Provide the [x, y] coordinate of the cell's center where the given text is located.  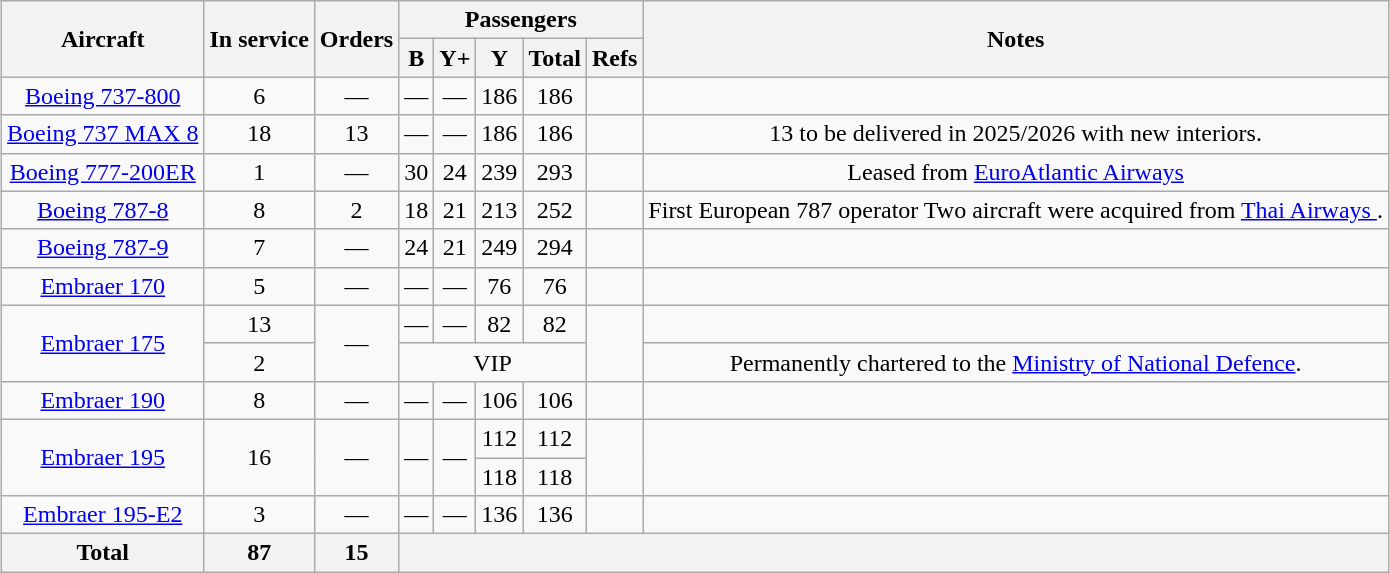
Orders [356, 39]
5 [259, 286]
Passengers [521, 20]
Refs [614, 58]
B [416, 58]
Boeing 787-8 [103, 210]
239 [500, 172]
1 [259, 172]
Leased from EuroAtlantic Airways [1016, 172]
Notes [1016, 39]
Aircraft [103, 39]
15 [356, 553]
6 [259, 96]
Embraer 170 [103, 286]
Y+ [455, 58]
3 [259, 515]
294 [555, 248]
Embraer 175 [103, 343]
Boeing 737-800 [103, 96]
In service [259, 39]
VIP [493, 362]
7 [259, 248]
Y [500, 58]
252 [555, 210]
30 [416, 172]
Embraer 195-E2 [103, 515]
13 to be delivered in 2025/2026 with new interiors. [1016, 134]
249 [500, 248]
16 [259, 457]
Embraer 190 [103, 400]
Boeing 737 MAX 8 [103, 134]
87 [259, 553]
213 [500, 210]
Boeing 787-9 [103, 248]
293 [555, 172]
Permanently chartered to the Ministry of National Defence. [1016, 362]
Embraer 195 [103, 457]
First European 787 operator Two aircraft were acquired from Thai Airways . [1016, 210]
Boeing 777-200ER [103, 172]
